Find where the given text appears and provide that cell's center as (X, Y) coordinate. 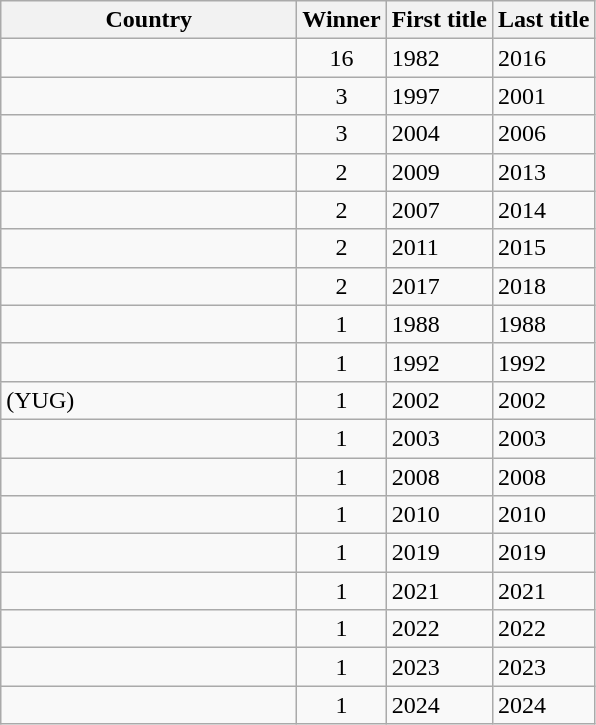
Winner (342, 20)
2011 (439, 248)
Last title (543, 20)
2013 (543, 172)
2015 (543, 248)
(YUG) (149, 400)
2001 (543, 96)
2007 (439, 210)
First title (439, 20)
2009 (439, 172)
2016 (543, 58)
1997 (439, 96)
2006 (543, 134)
Country (149, 20)
2017 (439, 286)
2014 (543, 210)
2018 (543, 286)
2004 (439, 134)
16 (342, 58)
1982 (439, 58)
